Identify which cell holds the provided text, then report its [x, y] central coordinate. 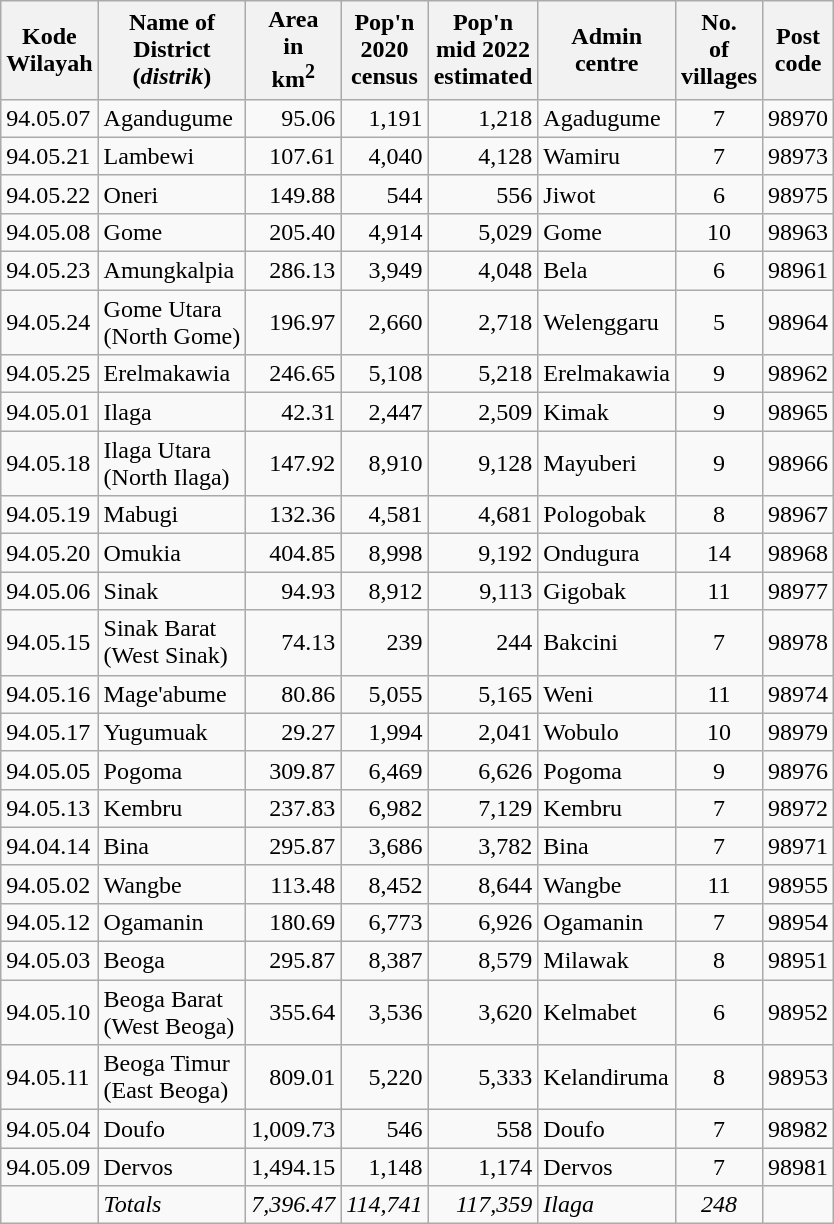
98961 [798, 271]
2,509 [483, 412]
Oneri [172, 194]
309.87 [294, 770]
6,982 [384, 808]
556 [483, 194]
No.ofvillages [718, 50]
9,192 [483, 553]
239 [384, 642]
Ilaga Utara (North Ilaga) [172, 464]
113.48 [294, 884]
1,191 [384, 118]
94.05.19 [50, 515]
6,926 [483, 922]
5,108 [384, 374]
94.05.04 [50, 1129]
94.05.16 [50, 694]
Mayuberi [607, 464]
Agadugume [607, 118]
9,113 [483, 591]
98974 [798, 694]
98966 [798, 464]
94.05.23 [50, 271]
94.04.14 [50, 846]
Jiwot [607, 194]
Bakcini [607, 642]
3,949 [384, 271]
94.05.06 [50, 591]
98964 [798, 322]
Beoga [172, 961]
98971 [798, 846]
98967 [798, 515]
98981 [798, 1167]
74.13 [294, 642]
9,128 [483, 464]
5,029 [483, 232]
94.05.11 [50, 1078]
Totals [172, 1205]
94.05.17 [50, 732]
Sinak Barat (West Sinak) [172, 642]
98978 [798, 642]
1,218 [483, 118]
558 [483, 1129]
6,469 [384, 770]
2,660 [384, 322]
Pop'n 2020 census [384, 50]
8,452 [384, 884]
80.86 [294, 694]
14 [718, 553]
6,626 [483, 770]
Kimak [607, 412]
7,129 [483, 808]
3,782 [483, 846]
7,396.47 [294, 1205]
Pop'n mid 2022estimated [483, 50]
94.05.02 [50, 884]
98965 [798, 412]
544 [384, 194]
Omukia [172, 553]
3,686 [384, 846]
8,387 [384, 961]
98963 [798, 232]
Milawak [607, 961]
117,359 [483, 1205]
4,128 [483, 156]
Mage'abume [172, 694]
Lambewi [172, 156]
1,174 [483, 1167]
149.88 [294, 194]
5,218 [483, 374]
98973 [798, 156]
1,994 [384, 732]
147.92 [294, 464]
5,055 [384, 694]
1,494.15 [294, 1167]
3,536 [384, 1012]
8,912 [384, 591]
4,048 [483, 271]
94.05.20 [50, 553]
Welenggaru [607, 322]
98953 [798, 1078]
94.05.10 [50, 1012]
Pologobak [607, 515]
94.05.22 [50, 194]
94.05.01 [50, 412]
8,998 [384, 553]
98977 [798, 591]
2,718 [483, 322]
94.05.15 [50, 642]
355.64 [294, 1012]
94.05.07 [50, 118]
98979 [798, 732]
98972 [798, 808]
2,447 [384, 412]
3,620 [483, 1012]
Postcode [798, 50]
Kelmabet [607, 1012]
94.05.21 [50, 156]
180.69 [294, 922]
98952 [798, 1012]
98955 [798, 884]
94.05.08 [50, 232]
546 [384, 1129]
2,041 [483, 732]
6,773 [384, 922]
8,644 [483, 884]
98968 [798, 553]
94.05.05 [50, 770]
205.40 [294, 232]
4,681 [483, 515]
Amungkalpia [172, 271]
Beoga Barat (West Beoga) [172, 1012]
Wamiru [607, 156]
114,741 [384, 1205]
4,914 [384, 232]
Kelandiruma [607, 1078]
246.65 [294, 374]
248 [718, 1205]
98975 [798, 194]
Weni [607, 694]
94.93 [294, 591]
94.05.03 [50, 961]
98951 [798, 961]
5,165 [483, 694]
237.83 [294, 808]
5,220 [384, 1078]
98982 [798, 1129]
1,009.73 [294, 1129]
107.61 [294, 156]
94.05.12 [50, 922]
Ondugura [607, 553]
Agandugume [172, 118]
286.13 [294, 271]
809.01 [294, 1078]
Yugumuak [172, 732]
94.05.13 [50, 808]
94.05.25 [50, 374]
Bela [607, 271]
Sinak [172, 591]
Name ofDistrict(distrik) [172, 50]
Areainkm2 [294, 50]
132.36 [294, 515]
Kode Wilayah [50, 50]
8,910 [384, 464]
29.27 [294, 732]
Gigobak [607, 591]
5,333 [483, 1078]
Admincentre [607, 50]
94.05.24 [50, 322]
Gome Utara (North Gome) [172, 322]
1,148 [384, 1167]
Wobulo [607, 732]
4,040 [384, 156]
94.05.09 [50, 1167]
8,579 [483, 961]
4,581 [384, 515]
98962 [798, 374]
Beoga Timur (East Beoga) [172, 1078]
42.31 [294, 412]
5 [718, 322]
244 [483, 642]
Mabugi [172, 515]
98970 [798, 118]
196.97 [294, 322]
98976 [798, 770]
404.85 [294, 553]
94.05.18 [50, 464]
95.06 [294, 118]
98954 [798, 922]
